Determine the (X, Y) coordinate at the center of the cell enclosing the given text.  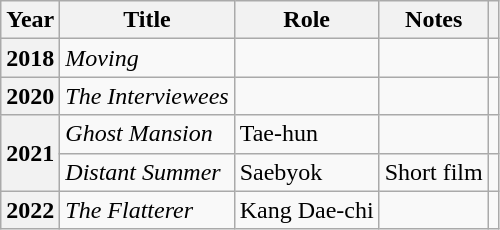
Moving (147, 58)
2018 (30, 58)
2020 (30, 96)
Ghost Mansion (147, 134)
Saebyok (306, 172)
Year (30, 20)
Tae-hun (306, 134)
Notes (434, 20)
Short film (434, 172)
2021 (30, 153)
2022 (30, 210)
Distant Summer (147, 172)
The Flatterer (147, 210)
The Interviewees (147, 96)
Kang Dae-chi (306, 210)
Title (147, 20)
Role (306, 20)
